Locate the cell with the specified text and output its (X, Y) center coordinate. 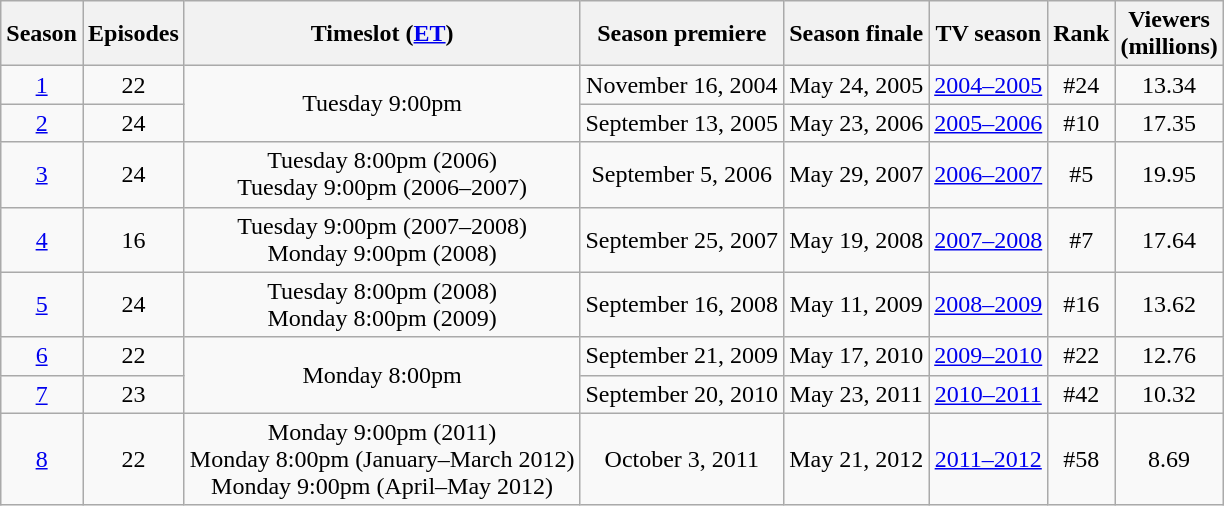
5 (42, 304)
13.62 (1169, 304)
7 (42, 394)
13.34 (1169, 85)
Viewers(millions) (1169, 34)
#22 (1082, 356)
Tuesday 9:00pm (2007–2008)Monday 9:00pm (2008) (382, 240)
2007–2008 (988, 240)
2011–2012 (988, 459)
Rank (1082, 34)
#16 (1082, 304)
Season premiere (682, 34)
Tuesday 8:00pm (2006)Tuesday 9:00pm (2006–2007) (382, 174)
May 11, 2009 (856, 304)
Monday 9:00pm (2011) Monday 8:00pm (January–March 2012) Monday 9:00pm (April–May 2012) (382, 459)
October 3, 2011 (682, 459)
#10 (1082, 123)
Season (42, 34)
Season finale (856, 34)
19.95 (1169, 174)
September 5, 2006 (682, 174)
Monday 8:00pm (382, 375)
May 24, 2005 (856, 85)
6 (42, 356)
12.76 (1169, 356)
May 19, 2008 (856, 240)
Tuesday 8:00pm (2008)Monday 8:00pm (2009) (382, 304)
2005–2006 (988, 123)
#5 (1082, 174)
8 (42, 459)
2008–2009 (988, 304)
2010–2011 (988, 394)
16 (133, 240)
Episodes (133, 34)
TV season (988, 34)
2 (42, 123)
September 21, 2009 (682, 356)
September 25, 2007 (682, 240)
4 (42, 240)
#42 (1082, 394)
10.32 (1169, 394)
#24 (1082, 85)
23 (133, 394)
2009–2010 (988, 356)
May 21, 2012 (856, 459)
17.64 (1169, 240)
September 13, 2005 (682, 123)
#58 (1082, 459)
May 17, 2010 (856, 356)
8.69 (1169, 459)
2006–2007 (988, 174)
Tuesday 9:00pm (382, 104)
November 16, 2004 (682, 85)
#7 (1082, 240)
September 20, 2010 (682, 394)
May 29, 2007 (856, 174)
3 (42, 174)
2004–2005 (988, 85)
17.35 (1169, 123)
1 (42, 85)
September 16, 2008 (682, 304)
May 23, 2006 (856, 123)
May 23, 2011 (856, 394)
Timeslot (ET) (382, 34)
